Pinpoint the cell where the given text exists, returning its (x, y) midpoint coordinate. 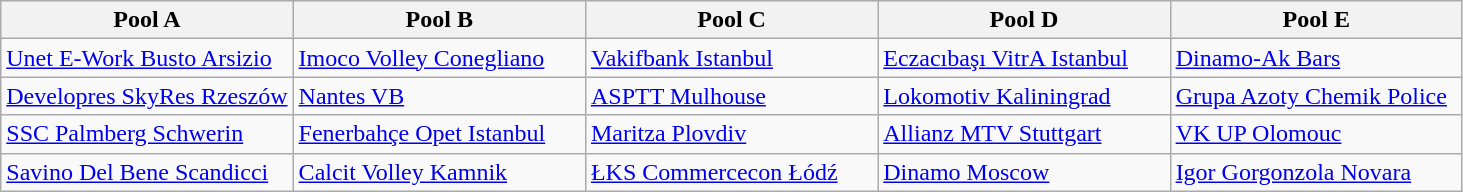
Igor Gorgonzola Novara (1316, 172)
Pool D (1024, 20)
Pool B (439, 20)
Eczacıbaşı VitrA Istanbul (1024, 58)
ASPTT Mulhouse (731, 96)
Calcit Volley Kamnik (439, 172)
Savino Del Bene Scandicci (147, 172)
Developres SkyRes Rzeszów (147, 96)
VK UP Olomouc (1316, 134)
Pool A (147, 20)
Vakifbank Istanbul (731, 58)
Dinamo Moscow (1024, 172)
Imoco Volley Conegliano (439, 58)
SSC Palmberg Schwerin (147, 134)
Dinamo-Ak Bars (1316, 58)
Nantes VB (439, 96)
Grupa Azoty Chemik Police (1316, 96)
Lokomotiv Kaliningrad (1024, 96)
Unet E-Work Busto Arsizio (147, 58)
Maritza Plovdiv (731, 134)
Fenerbahçe Opet Istanbul (439, 134)
Pool E (1316, 20)
Pool C (731, 20)
Allianz MTV Stuttgart (1024, 134)
ŁKS Commercecon Łódź (731, 172)
